Scan for the cell matching the given text and deliver its (X, Y) coordinate at center. 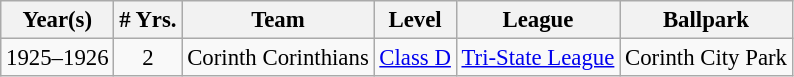
# Yrs. (148, 20)
Corinth Corinthians (278, 58)
Class D (415, 58)
Corinth City Park (706, 58)
2 (148, 58)
Tri-State League (538, 58)
Ballpark (706, 20)
Year(s) (58, 20)
League (538, 20)
Level (415, 20)
1925–1926 (58, 58)
Team (278, 20)
